Pinpoint the cell where the given text exists, returning its [x, y] midpoint coordinate. 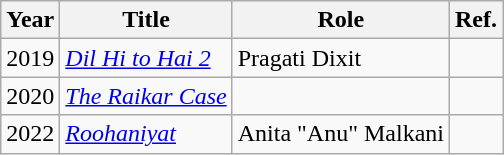
2019 [30, 58]
2020 [30, 96]
Dil Hi to Hai 2 [146, 58]
The Raikar Case [146, 96]
Title [146, 20]
Anita "Anu" Malkani [340, 134]
Ref. [476, 20]
2022 [30, 134]
Pragati Dixit [340, 58]
Year [30, 20]
Roohaniyat [146, 134]
Role [340, 20]
